Determine the [X, Y] coordinate at the center of the cell enclosing the given text.  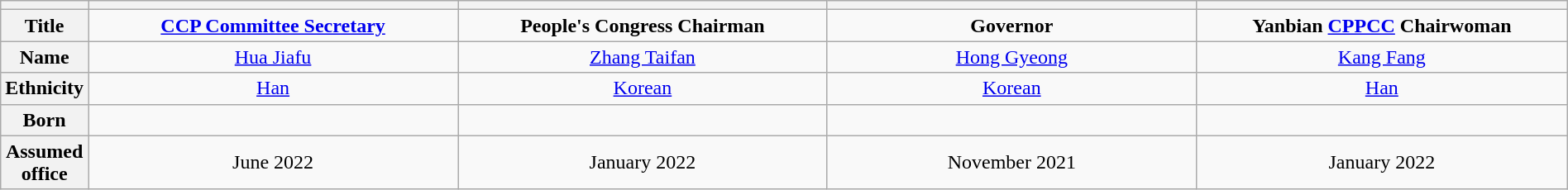
Hong Gyeong [1011, 57]
November 2021 [1011, 162]
Born [45, 120]
Title [45, 26]
Hua Jiafu [273, 57]
Assumed office [45, 162]
June 2022 [273, 162]
Name [45, 57]
CCP Committee Secretary [273, 26]
Kang Fang [1381, 57]
People's Congress Chairman [643, 26]
Yanbian CPPCC Chairwoman [1381, 26]
Zhang Taifan [643, 57]
Ethnicity [45, 88]
Governor [1011, 26]
